Return the [X, Y] coordinate for the center point of the cell that contains the specified text.  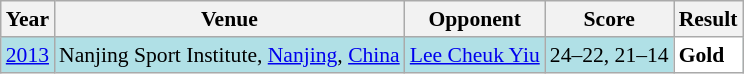
Year [28, 19]
Nanjing Sport Institute, Nanjing, China [230, 55]
2013 [28, 55]
Score [610, 19]
Lee Cheuk Yiu [475, 55]
Result [708, 19]
Gold [708, 55]
24–22, 21–14 [610, 55]
Venue [230, 19]
Opponent [475, 19]
